Locate the cell with the specified text and output its (X, Y) center coordinate. 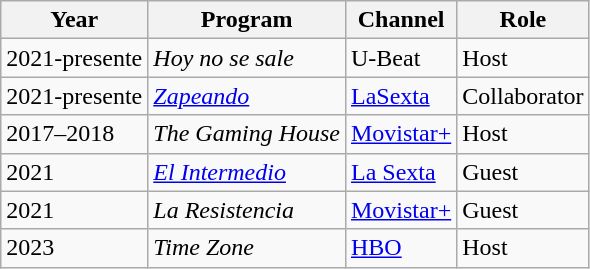
Program (247, 20)
Zapeando (247, 96)
Role (523, 20)
Collaborator (523, 96)
U-Beat (400, 58)
Time Zone (247, 248)
2023 (74, 248)
HBO (400, 248)
LaSexta (400, 96)
Year (74, 20)
2017–2018 (74, 134)
Hoy no se sale (247, 58)
La Resistencia (247, 210)
Channel (400, 20)
El Intermedio (247, 172)
The Gaming House (247, 134)
La Sexta (400, 172)
